Find where the given text appears and provide that cell's center as (X, Y) coordinate. 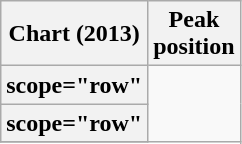
Chart (2013) (74, 34)
Peakposition (194, 34)
